Capture the cell that displays the provided text and extract its (x, y) central coordinate. 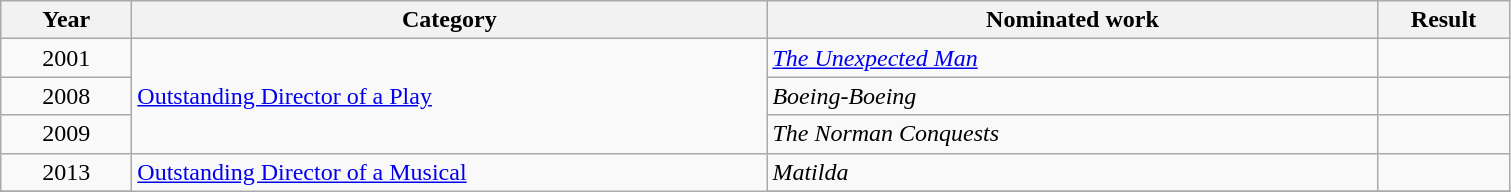
Nominated work (1072, 20)
Boeing-Boeing (1072, 96)
Result (1444, 20)
Outstanding Director of a Play (450, 96)
Outstanding Director of a Musical (450, 172)
Year (66, 20)
2001 (66, 58)
2009 (66, 134)
2013 (66, 172)
2008 (66, 96)
The Unexpected Man (1072, 58)
The Norman Conquests (1072, 134)
Matilda (1072, 172)
Category (450, 20)
